Detect which cell encompasses the target text, then output its [x, y] center coordinate. 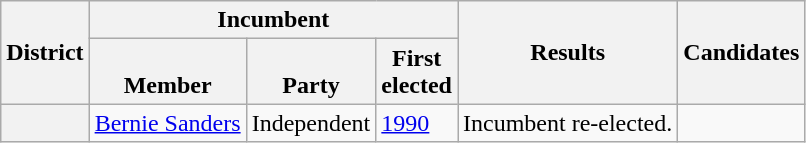
Results [568, 52]
Member [168, 72]
District [45, 52]
Party [311, 72]
Incumbent [273, 20]
Candidates [742, 52]
Independent [311, 123]
Bernie Sanders [168, 123]
1990 [417, 123]
Firstelected [417, 72]
Incumbent re-elected. [568, 123]
